Output the (x, y) coordinate of the center of the cell containing the given text.  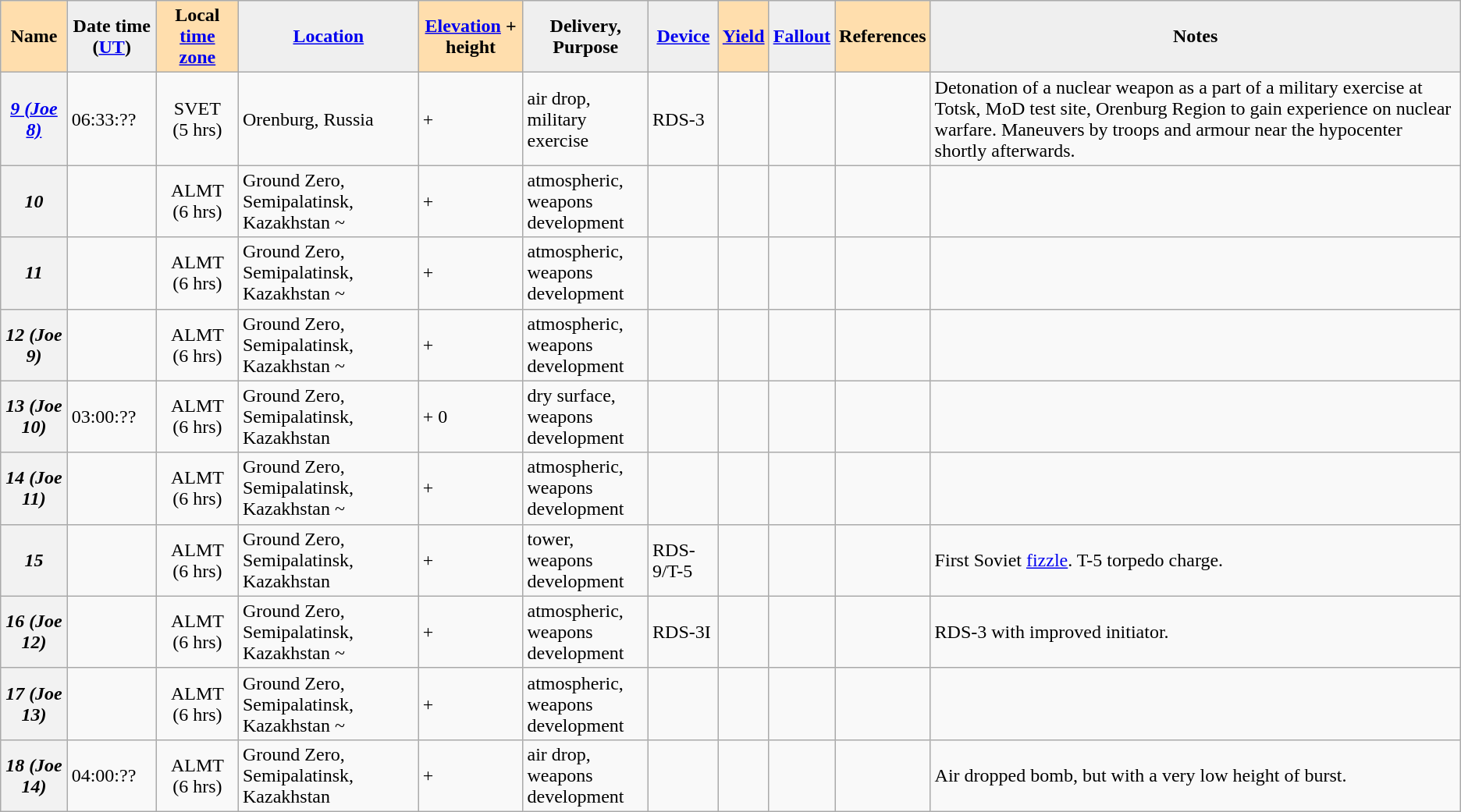
Air dropped bomb, but with a very low height of burst. (1196, 775)
04:00:?? (112, 775)
12 (Joe 9) (34, 345)
17 (Joe 13) (34, 704)
Date time (UT) (112, 37)
Local time zone (197, 37)
Yield (743, 37)
First Soviet fizzle. T-5 torpedo charge. (1196, 560)
air drop,weapons development (585, 775)
13 (Joe 10) (34, 417)
9 (Joe 8) (34, 119)
Name (34, 37)
18 (Joe 14) (34, 775)
Delivery, Purpose (585, 37)
03:00:?? (112, 417)
10 (34, 201)
16 (Joe 12) (34, 632)
RDS-3I (684, 632)
References (883, 37)
Elevation + height (471, 37)
RDS-3 with improved initiator. (1196, 632)
06:33:?? (112, 119)
+ 0 (471, 417)
RDS-9/T-5 (684, 560)
tower,weapons development (585, 560)
Location (328, 37)
11 (34, 273)
Device (684, 37)
Notes (1196, 37)
air drop,military exercise (585, 119)
dry surface,weapons development (585, 417)
SVET (5 hrs) (197, 119)
Orenburg, Russia (328, 119)
15 (34, 560)
Fallout (802, 37)
14 (Joe 11) (34, 488)
RDS-3 (684, 119)
